Return (X, Y) of the center of cell containing provided text 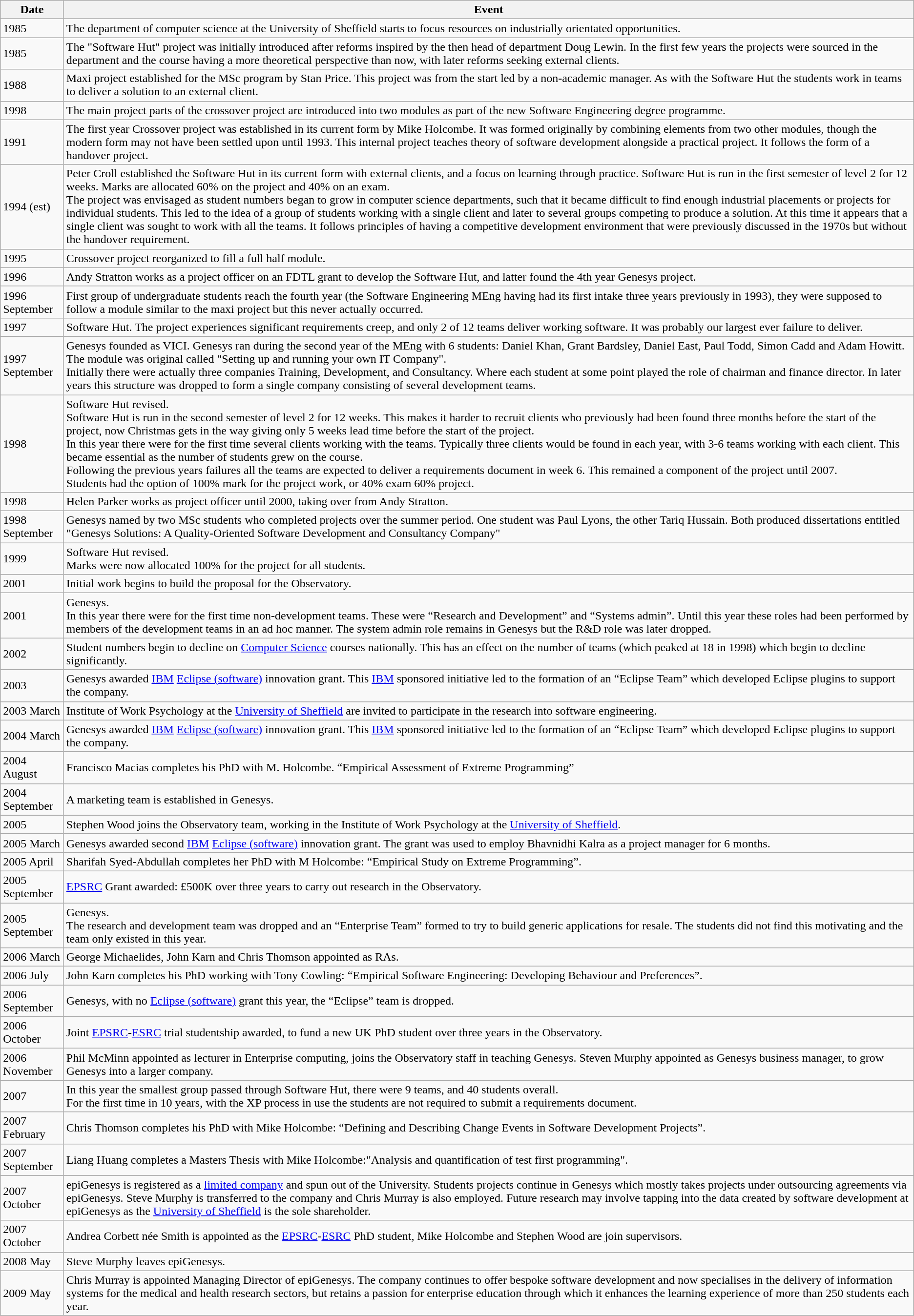
Liang Huang completes a Masters Thesis with Mike Holcombe:"Analysis and quantification of test first programming". (488, 1160)
A marketing team is established in Genesys. (488, 800)
2004 September (32, 800)
1999 (32, 558)
1994 (est) (32, 207)
2003 (32, 685)
Institute of Work Psychology at the University of Sheffield are invited to participate in the research into software engineering. (488, 711)
Genesys, with no Eclipse (software) grant this year, the “Eclipse” team is dropped. (488, 1001)
2002 (32, 654)
2003 March (32, 711)
2007 February (32, 1128)
The department of computer science at the University of Sheffield starts to focus resources on industrially orientated opportunities. (488, 28)
Date (32, 10)
1996 September (32, 302)
2005 March (32, 843)
1991 (32, 142)
2006 October (32, 1033)
Andy Stratton works as a project officer on an FDTL grant to develop the Software Hut, and latter found the 4th year Genesys project. (488, 277)
2007 September (32, 1160)
Chris Thomson completes his PhD with Mike Holcombe: “Defining and Describing Change Events in Software Development Projects”. (488, 1128)
Andrea Corbett née Smith is appointed as the EPSRC-ESRC PhD student, Mike Holcombe and Stephen Wood are join supervisors. (488, 1236)
1997 September (32, 365)
Joint EPSRC-ESRC trial studentship awarded, to fund a new UK PhD student over three years in the Observatory. (488, 1033)
Software Hut revised.Marks were now allocated 100% for the project for all students. (488, 558)
1988 (32, 85)
Sharifah Syed-Abdullah completes her PhD with M Holcombe: “Empirical Study on Extreme Programming”. (488, 862)
Initial work begins to build the proposal for the Observatory. (488, 584)
2009 May (32, 1293)
2004 March (32, 736)
Crossover project reorganized to fill a full half module. (488, 258)
1998 September (32, 527)
1995 (32, 258)
1997 (32, 327)
John Karn completes his PhD working with Tony Cowling: “Empirical Software Engineering: Developing Behaviour and Preferences”. (488, 976)
Genesys awarded second IBM Eclipse (software) innovation grant. The grant was used to employ Bhavnidhi Kalra as a project manager for 6 months. (488, 843)
Event (488, 10)
George Michaelides, John Karn and Chris Thomson appointed as RAs. (488, 957)
2008 May (32, 1261)
Stephen Wood joins the Observatory team, working in the Institute of Work Psychology at the University of Sheffield. (488, 824)
2006 September (32, 1001)
Helen Parker works as project officer until 2000, taking over from Andy Stratton. (488, 502)
2007 (32, 1096)
2006 July (32, 976)
The main project parts of the crossover project are introduced into two modules as part of the new Software Engineering degree programme. (488, 110)
2004 August (32, 767)
2005 (32, 824)
2006 March (32, 957)
2005 April (32, 862)
Steve Murphy leaves epiGenesys. (488, 1261)
2006 November (32, 1064)
Francisco Macias completes his PhD with M. Holcombe. “Empirical Assessment of Extreme Programming” (488, 767)
EPSRC Grant awarded: £500K over three years to carry out research in the Observatory. (488, 886)
1996 (32, 277)
